Identify which cell holds the provided text, then report its (X, Y) central coordinate. 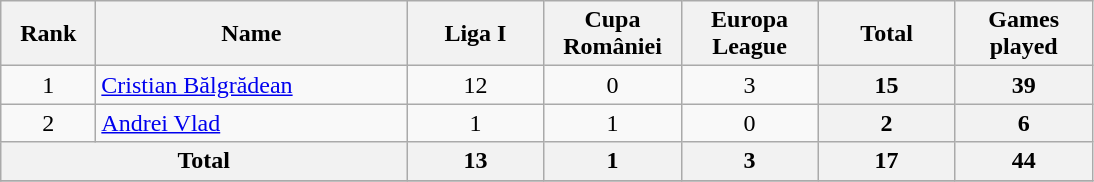
12 (476, 85)
Cristian Bălgrădean (252, 85)
Rank (48, 34)
Name (252, 34)
Games played (1024, 34)
Europa League (750, 34)
17 (886, 161)
39 (1024, 85)
Liga I (476, 34)
Cupa României (612, 34)
Andrei Vlad (252, 123)
13 (476, 161)
44 (1024, 161)
6 (1024, 123)
15 (886, 85)
